Extract the (x, y) coordinate from the center of the cell holding the provided text.  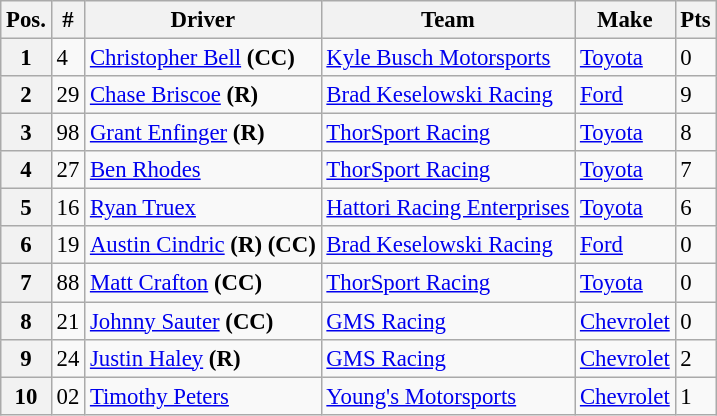
Christopher Bell (CC) (203, 58)
Matt Crafton (CC) (203, 283)
Pos. (26, 20)
10 (26, 396)
21 (68, 321)
Ryan Truex (203, 208)
Hattori Racing Enterprises (448, 208)
Pts (696, 20)
Team (448, 20)
5 (26, 208)
Chase Briscoe (R) (203, 95)
Grant Enfinger (R) (203, 133)
Young's Motorsports (448, 396)
29 (68, 95)
Driver (203, 20)
02 (68, 396)
# (68, 20)
98 (68, 133)
Kyle Busch Motorsports (448, 58)
27 (68, 170)
3 (26, 133)
88 (68, 283)
24 (68, 358)
Austin Cindric (R) (CC) (203, 245)
Timothy Peters (203, 396)
19 (68, 245)
Ben Rhodes (203, 170)
16 (68, 208)
Johnny Sauter (CC) (203, 321)
Make (625, 20)
Justin Haley (R) (203, 358)
